For the text-containing cell, return its midpoint in [X, Y] coordinate format. 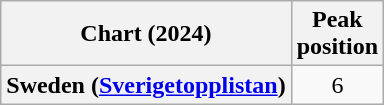
Sweden (Sverigetopplistan) [146, 85]
6 [337, 85]
Chart (2024) [146, 34]
Peakposition [337, 34]
